Find where the given text appears and provide that cell's center as (x, y) coordinate. 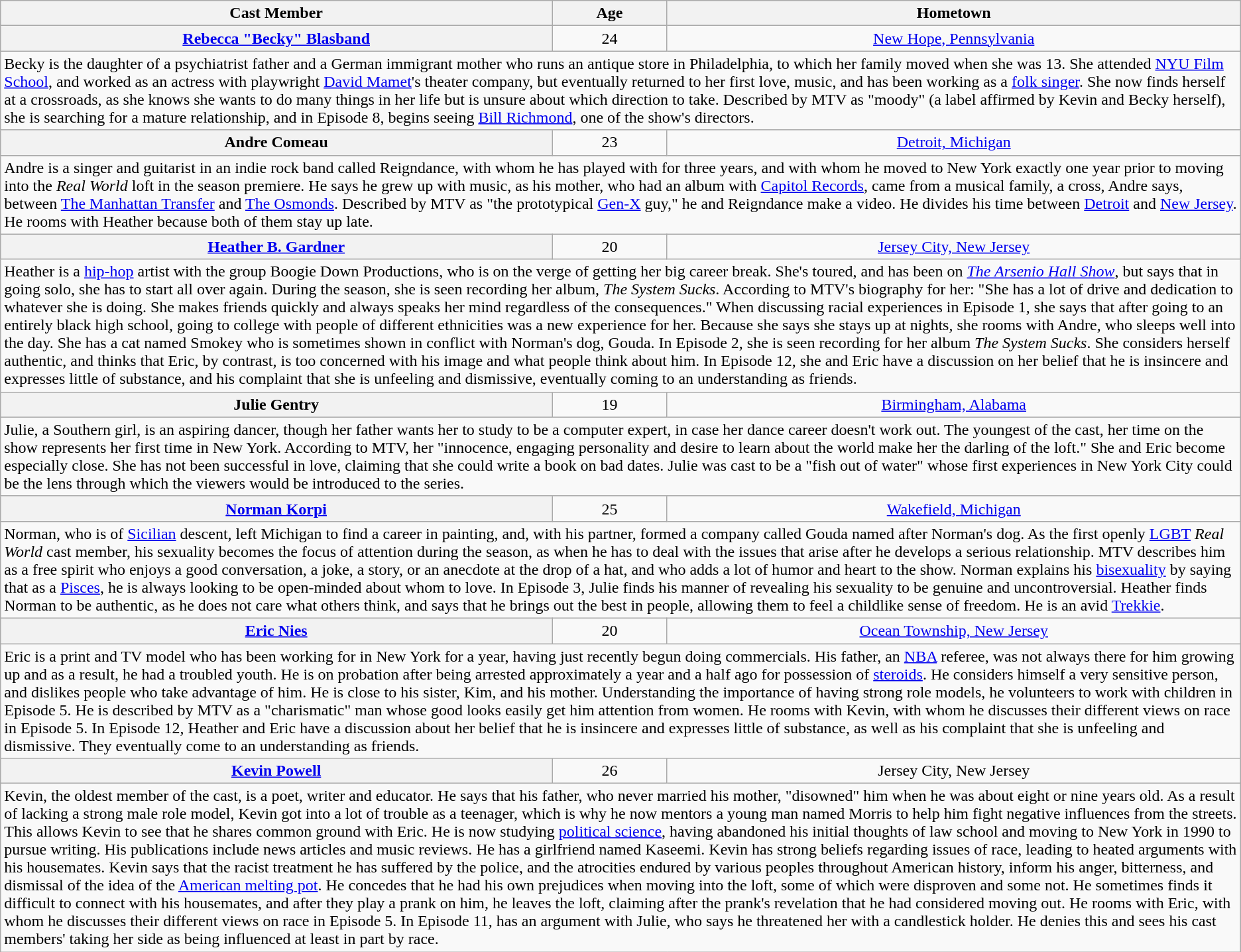
Norman Korpi (276, 508)
Rebecca "Becky" Blasband (276, 38)
25 (610, 508)
Kevin Powell (276, 771)
24 (610, 38)
Wakefield, Michigan (953, 508)
Birmingham, Alabama (953, 404)
Ocean Township, New Jersey (953, 630)
26 (610, 771)
Heather B. Gardner (276, 247)
19 (610, 404)
Hometown (953, 13)
Julie Gentry (276, 404)
Eric Nies (276, 630)
New Hope, Pennsylvania (953, 38)
Age (610, 13)
Detroit, Michigan (953, 143)
Cast Member (276, 13)
Andre Comeau (276, 143)
23 (610, 143)
